From the cell containing the given text, extract its center point as (X, Y) coordinate. 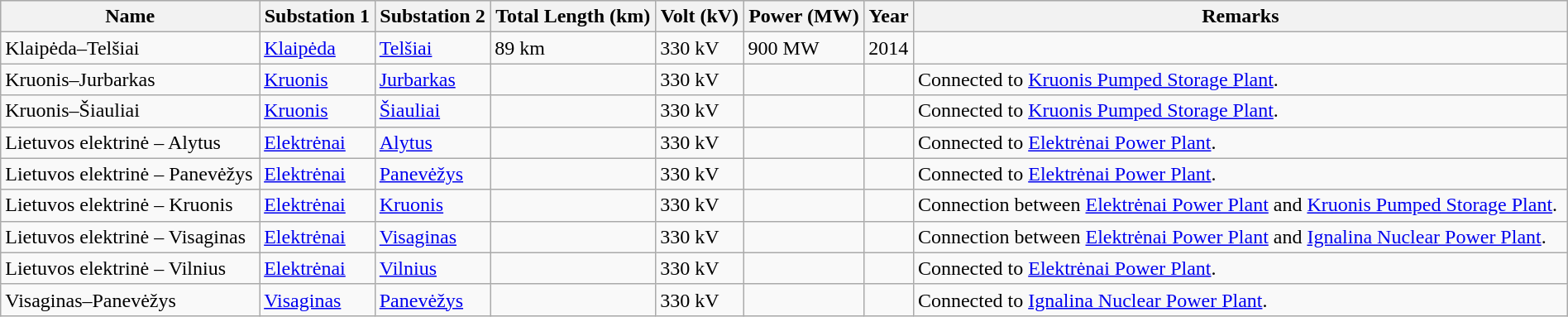
Total Length (km) (573, 17)
Substation 1 (318, 17)
Connection between Elektrėnai Power Plant and Kruonis Pumped Storage Plant. (1241, 205)
Connection between Elektrėnai Power Plant and Ignalina Nuclear Power Plant. (1241, 237)
Remarks (1241, 17)
Telšiai (433, 48)
Jurbarkas (433, 79)
Kruonis–Šiauliai (131, 111)
Kruonis–Jurbarkas (131, 79)
Vilnius (433, 268)
Klaipėda (318, 48)
Volt (kV) (700, 17)
Name (131, 17)
Connected to Ignalina Nuclear Power Plant. (1241, 300)
Power (MW) (804, 17)
Lietuvos elektrinė – Visaginas (131, 237)
Alytus (433, 142)
Lietuvos elektrinė – Vilnius (131, 268)
Klaipėda–Telšiai (131, 48)
Visaginas–Panevėžys (131, 300)
Lietuvos elektrinė – Alytus (131, 142)
Substation 2 (433, 17)
Šiauliai (433, 111)
89 km (573, 48)
900 MW (804, 48)
Lietuvos elektrinė – Panevėžys (131, 174)
2014 (889, 48)
Year (889, 17)
Lietuvos elektrinė – Kruonis (131, 205)
